Capture the cell that displays the provided text and extract its [X, Y] central coordinate. 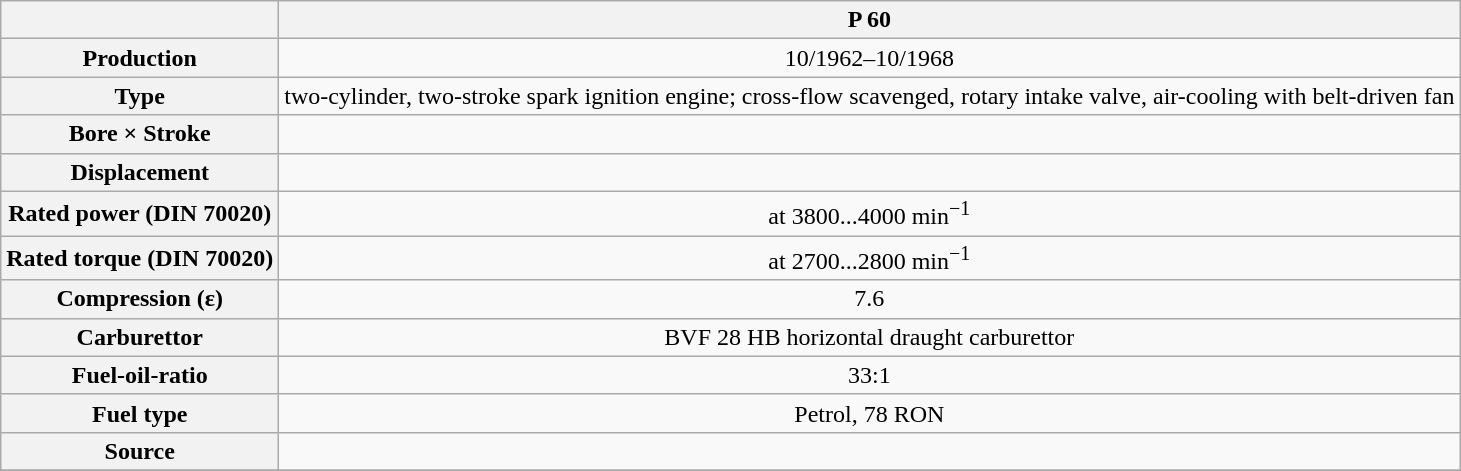
Bore × Stroke [140, 134]
Production [140, 58]
Source [140, 451]
10/1962–10/1968 [870, 58]
at 3800...4000 min−1 [870, 214]
33:1 [870, 375]
Rated torque (DIN 70020) [140, 258]
at 2700...2800 min−1 [870, 258]
Fuel type [140, 413]
BVF 28 HB horizontal draught carburettor [870, 337]
Fuel-oil-ratio [140, 375]
7.6 [870, 299]
Type [140, 96]
two-cylinder, two-stroke spark ignition engine; cross-flow scavenged, rotary intake valve, air-cooling with belt-driven fan [870, 96]
Displacement [140, 172]
Rated power (DIN 70020) [140, 214]
P 60 [870, 20]
Compression (ε) [140, 299]
Petrol, 78 RON [870, 413]
Carburettor [140, 337]
